Capture the cell that displays the provided text and extract its (X, Y) central coordinate. 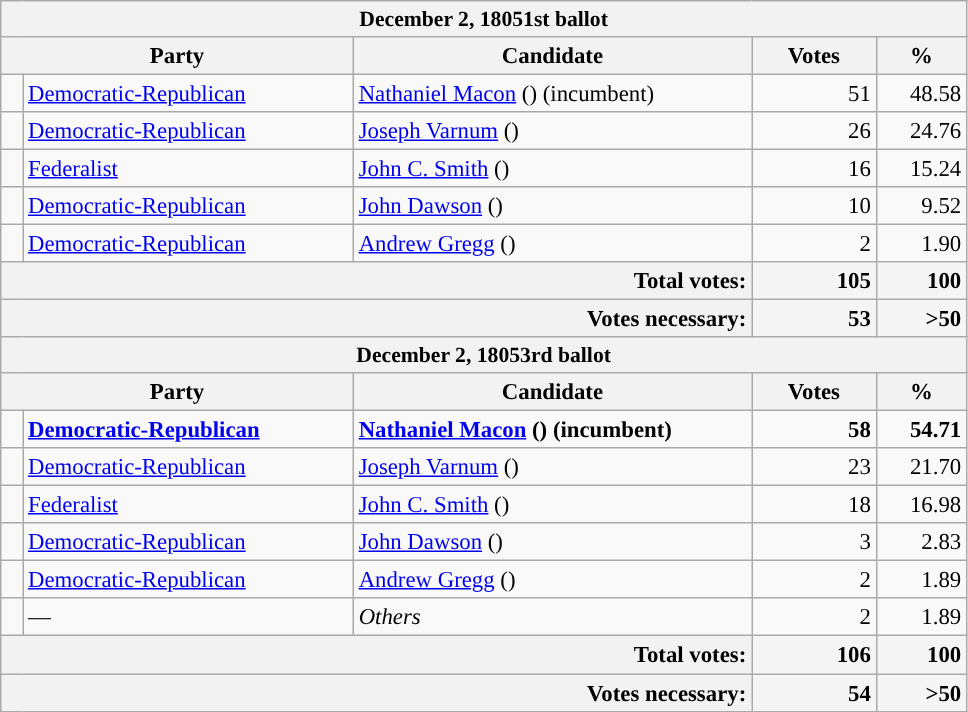
2.83 (921, 542)
10 (814, 206)
21.70 (921, 467)
26 (814, 131)
16 (814, 168)
105 (814, 281)
53 (814, 319)
51 (814, 93)
December 2, 18053rd ballot (484, 355)
9.52 (921, 206)
54.71 (921, 430)
December 2, 18051st ballot (484, 19)
23 (814, 467)
— (188, 617)
Others (552, 617)
1.90 (921, 244)
15.24 (921, 168)
18 (814, 505)
16.98 (921, 505)
106 (814, 655)
58 (814, 430)
3 (814, 542)
48.58 (921, 93)
54 (814, 693)
24.76 (921, 131)
